Scan for the cell matching the given text and deliver its [X, Y] coordinate at center. 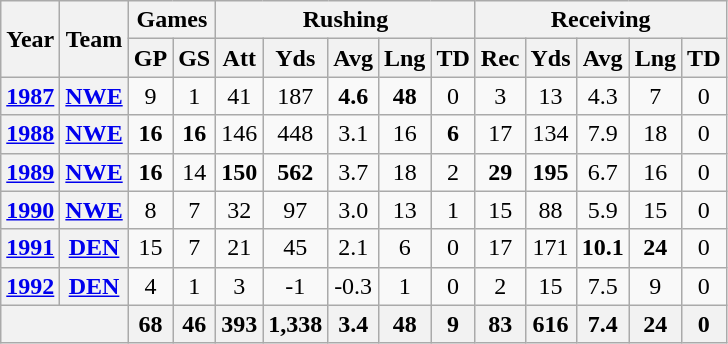
29 [500, 172]
195 [550, 172]
Att [240, 58]
97 [296, 210]
1988 [30, 134]
GP [150, 58]
Team [94, 39]
10.1 [602, 248]
21 [240, 248]
88 [550, 210]
393 [240, 324]
2.1 [354, 248]
8 [150, 210]
41 [240, 96]
171 [550, 248]
134 [550, 134]
1991 [30, 248]
Receiving [600, 20]
3.1 [354, 134]
4.6 [354, 96]
GS [194, 58]
562 [296, 172]
Rushing [346, 20]
1992 [30, 286]
7.5 [602, 286]
68 [150, 324]
Rec [500, 58]
83 [500, 324]
448 [296, 134]
1990 [30, 210]
-1 [296, 286]
32 [240, 210]
187 [296, 96]
45 [296, 248]
1989 [30, 172]
14 [194, 172]
4.3 [602, 96]
Year [30, 39]
3.7 [354, 172]
-0.3 [354, 286]
3.0 [354, 210]
150 [240, 172]
5.9 [602, 210]
7.9 [602, 134]
6.7 [602, 172]
46 [194, 324]
4 [150, 286]
146 [240, 134]
Games [172, 20]
7.4 [602, 324]
1987 [30, 96]
616 [550, 324]
3.4 [354, 324]
1,338 [296, 324]
